Identify which cell holds the provided text, then report its (x, y) central coordinate. 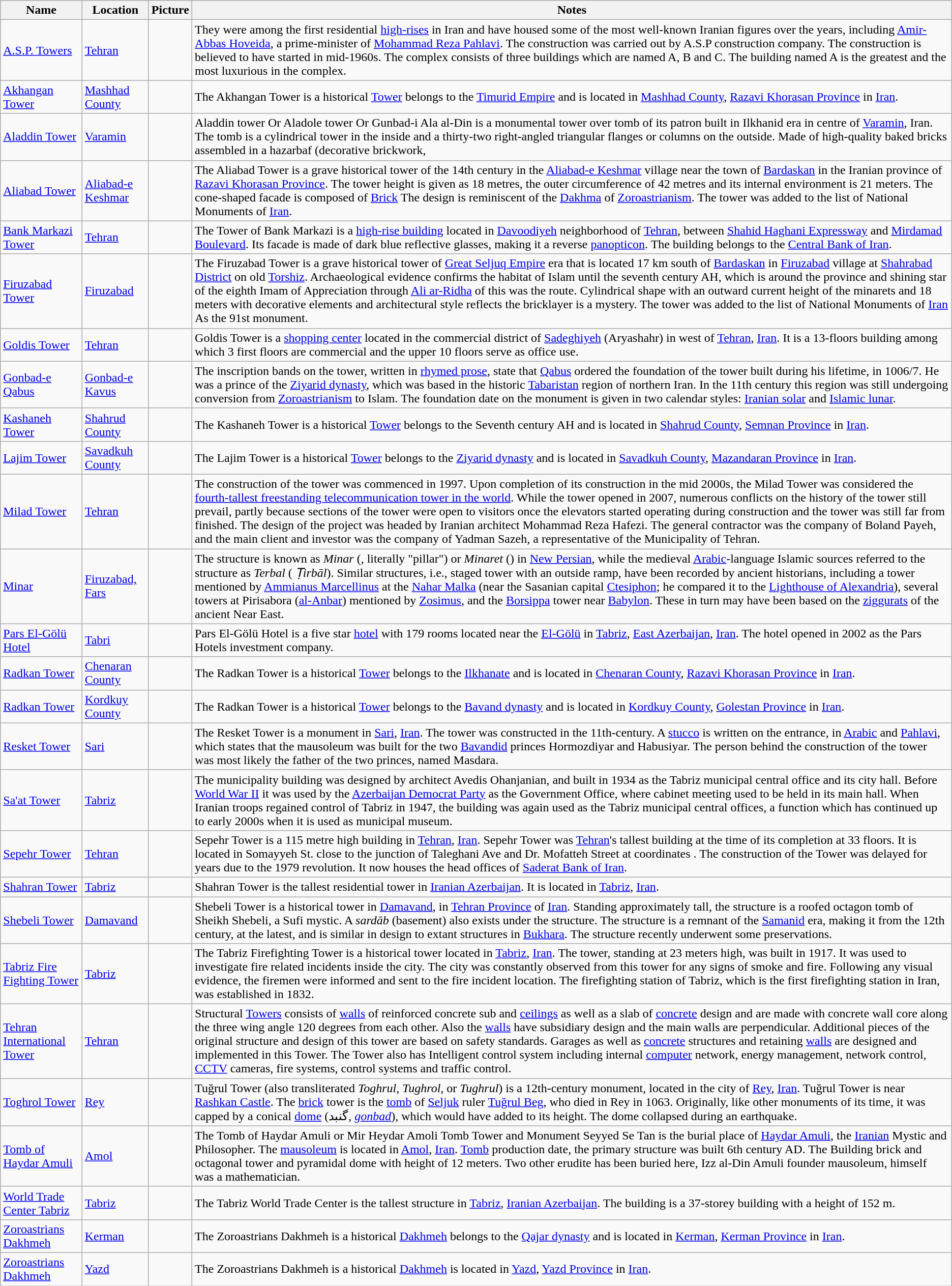
The Zoroastrians Dakhmeh is a historical Dakhmeh belongs to the Qajar dynasty and is located in Kerman, Kerman Province in Iran. (572, 1236)
Shahrud County (115, 424)
Shahran Tower (41, 887)
Chenaran County (115, 674)
Kordkuy County (115, 706)
Shahran Tower is the tallest residential tower in Iranian Azerbaijan. It is located in Tabriz, Iran. (572, 887)
Savadkuh County (115, 458)
Sa'at Tower (41, 800)
Goldis Tower (41, 345)
The Akhangan Tower is a historical Tower belongs to the Timurid Empire and is located in Mashhad County, Razavi Khorasan Province in Iran. (572, 97)
Aliabad-e Keshmar (115, 190)
Tehran International Tower (41, 1041)
Tabri (115, 640)
Damavand (115, 920)
The Radkan Tower is a historical Tower belongs to the Bavand dynasty and is located in Kordkuy County, Golestan Province in Iran. (572, 706)
Name (41, 10)
Amol (115, 1156)
Kashaneh Tower (41, 424)
The Lajim Tower is a historical Tower belongs to the Ziyarid dynasty and is located in Savadkuh County, Mazandaran Province in Iran. (572, 458)
Location (115, 10)
Notes (572, 10)
Sepehr Tower (41, 854)
Yazd (115, 1269)
Gonbad-e Kavus (115, 385)
A.S.P. Towers (41, 50)
Varamin (115, 137)
Pars El-Gölü Hotel (41, 640)
Firuzabad (115, 291)
Milad Tower (41, 511)
Firuzabad, Fars (115, 586)
Firuzabad Tower (41, 291)
Minar (41, 586)
The Kashaneh Tower is a historical Tower belongs to the Seventh century AH and is located in Shahrud County, Semnan Province in Iran. (572, 424)
Resket Tower (41, 746)
Akhangan Tower (41, 97)
Tabriz Fire Fighting Tower (41, 974)
Gonbad-e Qabus (41, 385)
Lajim Tower (41, 458)
Toghrol Tower (41, 1102)
Kerman (115, 1236)
Rey (115, 1102)
Aladdin Tower (41, 137)
Bank Markazi Tower (41, 237)
The Zoroastrians Dakhmeh is a historical Dakhmeh is located in Yazd, Yazd Province in Iran. (572, 1269)
Picture (170, 10)
Aliabad Tower (41, 190)
The Radkan Tower is a historical Tower belongs to the Ilkhanate and is located in Chenaran County, Razavi Khorasan Province in Iran. (572, 674)
Tomb of Haydar Amuli (41, 1156)
Shebeli Tower (41, 920)
The Tabriz World Trade Center is the tallest structure in Tabriz, Iranian Azerbaijan. The building is a 37-storey building with a height of 152 m. (572, 1203)
World Trade Center Tabriz (41, 1203)
Sari (115, 746)
Mashhad County (115, 97)
